Return the [X, Y] coordinate for the center point of the cell that contains the specified text.  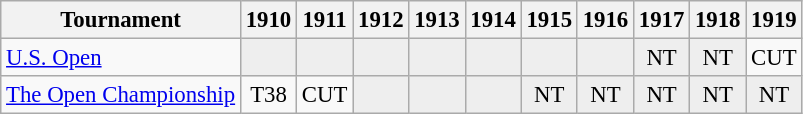
1915 [549, 20]
The Open Championship [121, 95]
1911 [325, 20]
1919 [774, 20]
1918 [718, 20]
T38 [268, 95]
1910 [268, 20]
1917 [661, 20]
1916 [605, 20]
U.S. Open [121, 58]
Tournament [121, 20]
1912 [381, 20]
1913 [437, 20]
1914 [493, 20]
